Provide the [x, y] coordinate of the cell's center where the given text is located.  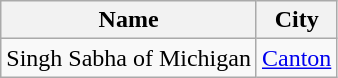
Singh Sabha of Michigan [129, 58]
City [296, 20]
Name [129, 20]
Canton [296, 58]
